Scan for the cell matching the given text and deliver its (x, y) coordinate at center. 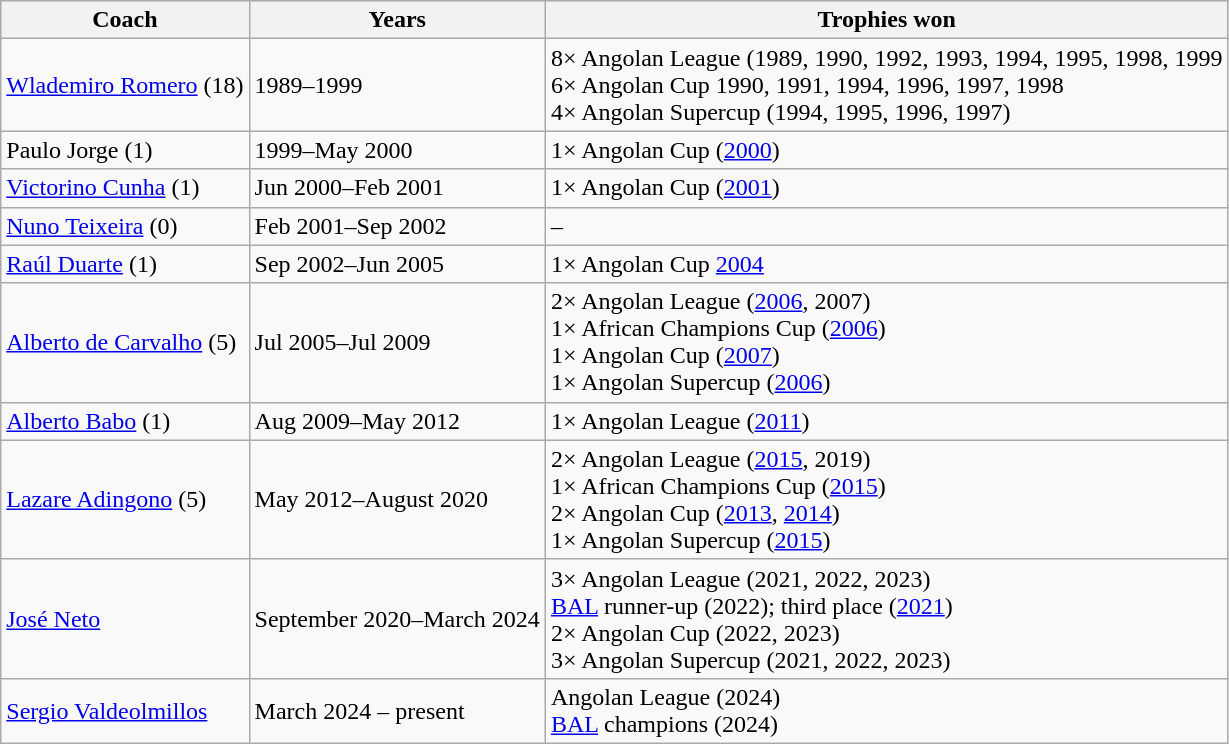
Aug 2009–May 2012 (397, 421)
March 2024 – present (397, 710)
Sergio Valdeolmillos (125, 710)
1999–May 2000 (397, 150)
Paulo Jorge (1) (125, 150)
2× Angolan League (2006, 2007) 1× African Champions Cup (2006) 1× Angolan Cup (2007) 1× Angolan Supercup (2006) (886, 342)
1× Angolan Cup 2004 (886, 264)
Sep 2002–Jun 2005 (397, 264)
1× Angolan League (2011) (886, 421)
Alberto de Carvalho (5) (125, 342)
Victorino Cunha (1) (125, 188)
Jul 2005–Jul 2009 (397, 342)
Raúl Duarte (1) (125, 264)
José Neto (125, 618)
2× Angolan League (2015, 2019) 1× African Champions Cup (2015) 2× Angolan Cup (2013, 2014) 1× Angolan Supercup (2015) (886, 500)
Angolan League (2024) BAL champions (2024) (886, 710)
Lazare Adingono (5) (125, 500)
Jun 2000–Feb 2001 (397, 188)
1× Angolan Cup (2001) (886, 188)
Wlademiro Romero (18) (125, 85)
Coach (125, 20)
September 2020–March 2024 (397, 618)
– (886, 226)
1× Angolan Cup (2000) (886, 150)
3× Angolan League (2021, 2022, 2023) BAL runner-up (2022); third place (2021)2× Angolan Cup (2022, 2023)3× Angolan Supercup (2021, 2022, 2023) (886, 618)
May 2012–August 2020 (397, 500)
Years (397, 20)
Trophies won (886, 20)
Feb 2001–Sep 2002 (397, 226)
Nuno Teixeira (0) (125, 226)
Alberto Babo (1) (125, 421)
1989–1999 (397, 85)
